Find where the given text appears and provide that cell's center as [x, y] coordinate. 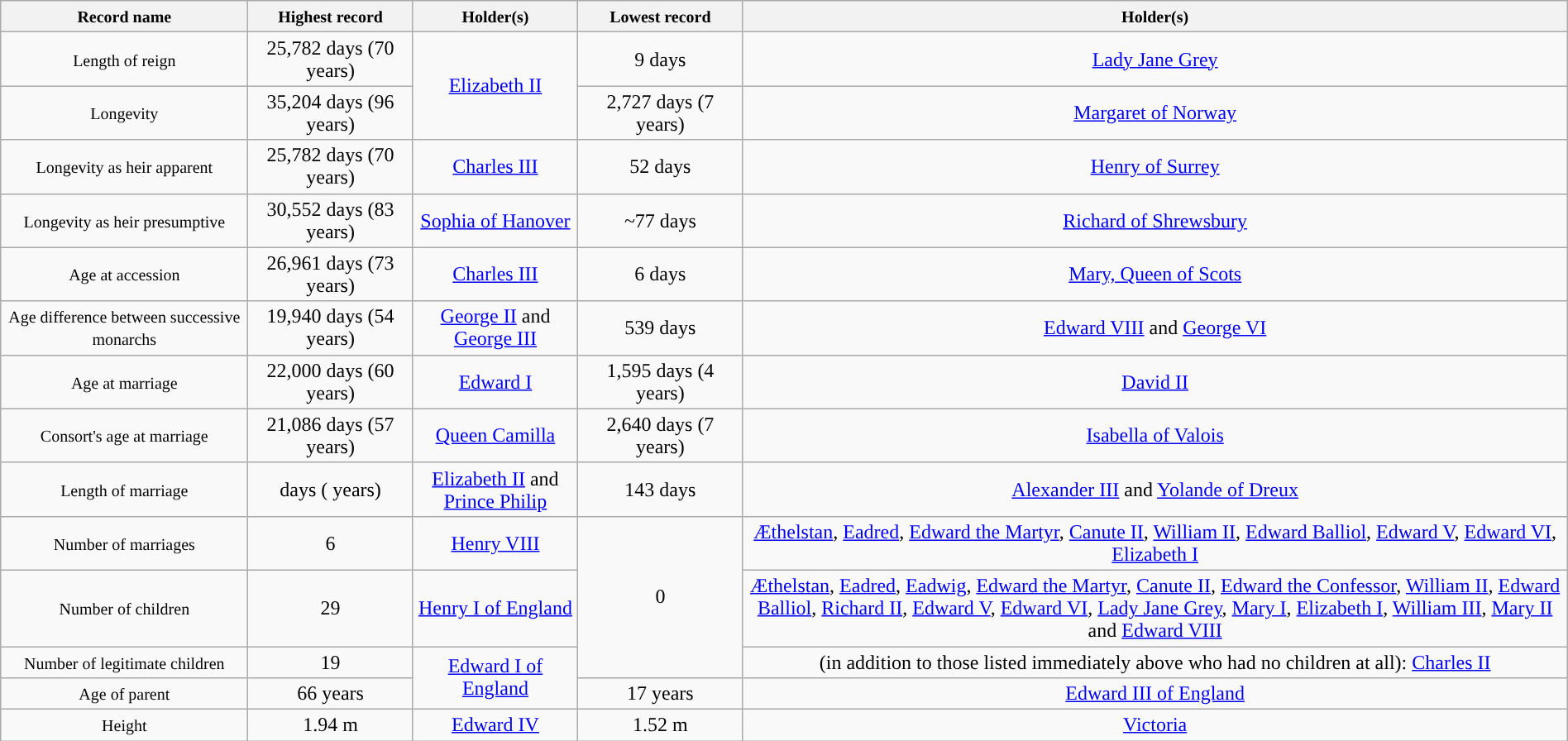
29 [331, 608]
21,086 days (57 years) [331, 435]
Lady Jane Grey [1154, 60]
66 years [331, 694]
Æthelstan, Eadred, Edward the Martyr, Canute II, William II, Edward Balliol, Edward V, Edward VI, Elizabeth I [1154, 543]
Length of marriage [124, 490]
1.52 m [660, 725]
539 days [660, 327]
Sophia of Hanover [495, 220]
David II [1154, 382]
Highest record [331, 17]
Length of reign [124, 60]
Edward VIII and George VI [1154, 327]
Age at accession [124, 275]
30,552 days (83 years) [331, 220]
1.94 m [331, 725]
Edward I [495, 382]
35,204 days (96 years) [331, 112]
Queen Camilla [495, 435]
days ( years) [331, 490]
(in addition to those listed immediately above who had no children at all): Charles II [1154, 662]
19 [331, 662]
Edward IV [495, 725]
Henry of Surrey [1154, 167]
9 days [660, 60]
Age of parent [124, 694]
17 years [660, 694]
Age at marriage [124, 382]
Number of marriages [124, 543]
Elizabeth II and Prince Philip [495, 490]
Richard of Shrewsbury [1154, 220]
Henry I of England [495, 608]
Number of children [124, 608]
1,595 days (4 years) [660, 382]
Record name [124, 17]
Henry VIII [495, 543]
Longevity as heir apparent [124, 167]
George II and George III [495, 327]
0 [660, 597]
Consort's age at marriage [124, 435]
~77 days [660, 220]
Mary, Queen of Scots [1154, 275]
Edward I of England [495, 678]
Isabella of Valois [1154, 435]
Alexander III and Yolande of Dreux [1154, 490]
22,000 days (60 years) [331, 382]
Lowest record [660, 17]
6 [331, 543]
143 days [660, 490]
6 days [660, 275]
Margaret of Norway [1154, 112]
2,640 days (7 years) [660, 435]
Number of legitimate children [124, 662]
Victoria [1154, 725]
Longevity as heir presumptive [124, 220]
2,727 days (7 years) [660, 112]
26,961 days (73 years) [331, 275]
52 days [660, 167]
Elizabeth II [495, 86]
Height [124, 725]
Edward III of England [1154, 694]
19,940 days (54 years) [331, 327]
Age difference between successive monarchs [124, 327]
Longevity [124, 112]
